For the text-containing cell, return its midpoint in (x, y) coordinate format. 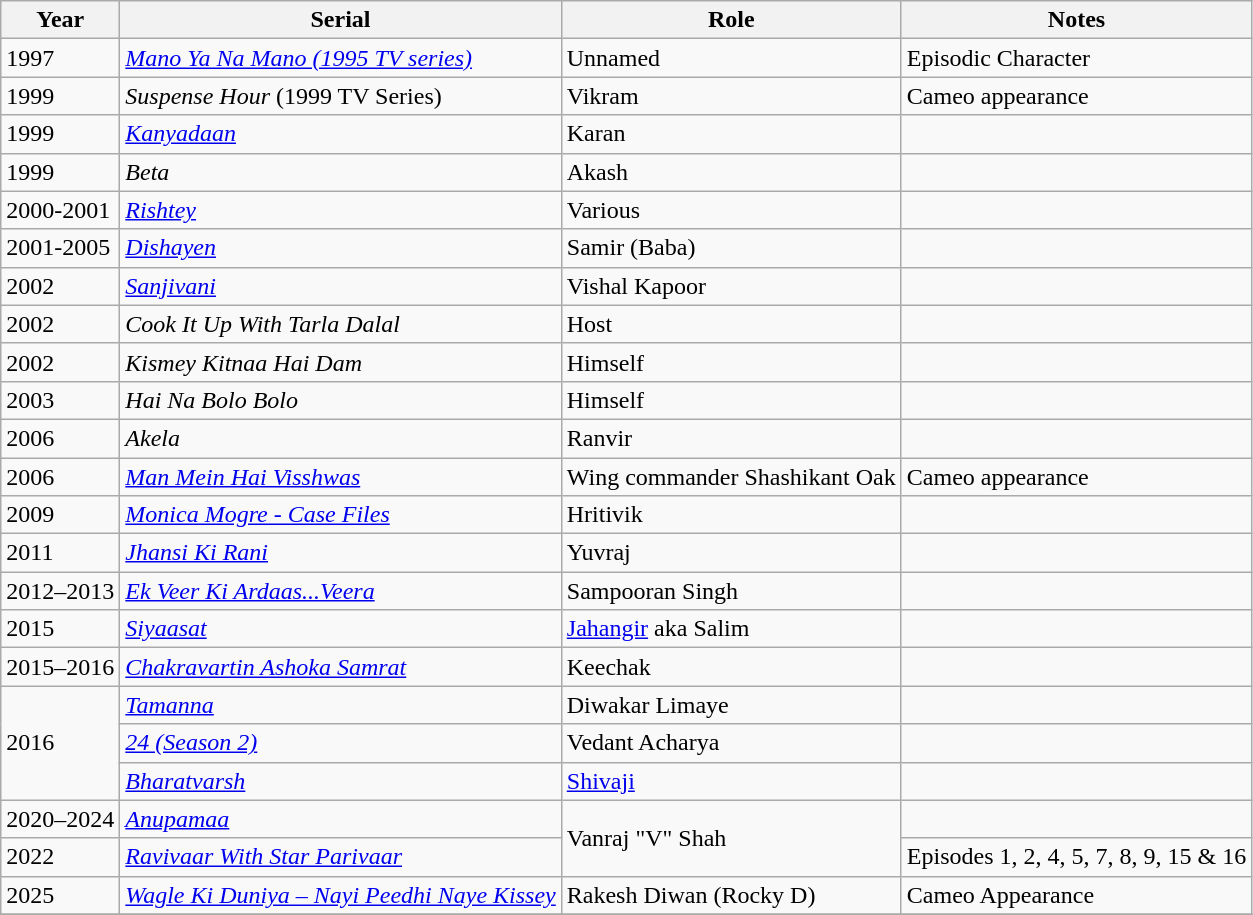
Wagle Ki Duniya – Nayi Peedhi Naye Kissey (340, 895)
Ek Veer Ki Ardaas...Veera (340, 591)
Serial (340, 20)
Anupamaa (340, 819)
2003 (60, 400)
Shivaji (731, 781)
Rakesh Diwan (Rocky D) (731, 895)
Vanraj "V" Shah (731, 838)
Host (731, 324)
Wing commander Shashikant Oak (731, 477)
Akela (340, 438)
Hai Na Bolo Bolo (340, 400)
Vishal Kapoor (731, 286)
Yuvraj (731, 553)
Kanyadaan (340, 134)
Mano Ya Na Mano (1995 TV series) (340, 58)
Role (731, 20)
2000-2001 (60, 210)
Vedant Acharya (731, 743)
Rishtey (340, 210)
Vikram (731, 96)
2011 (60, 553)
Kismey Kitnaa Hai Dam (340, 362)
2012–2013 (60, 591)
Various (731, 210)
Year (60, 20)
Keechak (731, 667)
Episodes 1, 2, 4, 5, 7, 8, 9, 15 & 16 (1076, 857)
2025 (60, 895)
Ranvir (731, 438)
Suspense Hour (1999 TV Series) (340, 96)
Bharatvarsh (340, 781)
Unnamed (731, 58)
Jahangir aka Salim (731, 629)
2016 (60, 743)
24 (Season 2) (340, 743)
Episodic Character (1076, 58)
2015 (60, 629)
Notes (1076, 20)
Cameo Appearance (1076, 895)
Tamanna (340, 705)
Hritivik (731, 515)
Dishayen (340, 248)
Diwakar Limaye (731, 705)
2009 (60, 515)
Monica Mogre - Case Files (340, 515)
2015–2016 (60, 667)
Sampooran Singh (731, 591)
Sanjivani (340, 286)
Samir (Baba) (731, 248)
Siyaasat (340, 629)
2020–2024 (60, 819)
2022 (60, 857)
Man Mein Hai Visshwas (340, 477)
Beta (340, 172)
Cook It Up With Tarla Dalal (340, 324)
Ravivaar With Star Parivaar (340, 857)
Chakravartin Ashoka Samrat (340, 667)
2001-2005 (60, 248)
Jhansi Ki Rani (340, 553)
1997 (60, 58)
Akash (731, 172)
Karan (731, 134)
